Return the (X, Y) coordinate for the center point of the cell that contains the specified text.  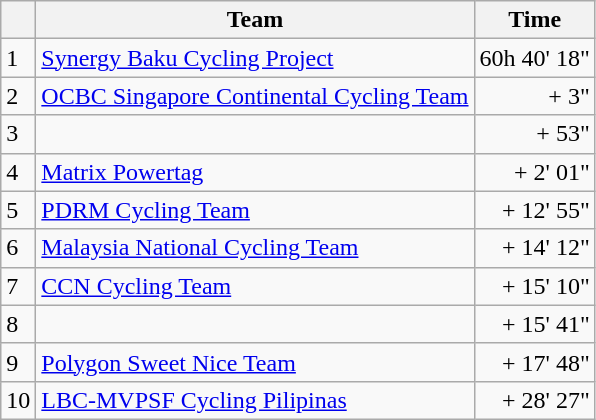
8 (18, 324)
+ 2' 01" (534, 172)
+ 17' 48" (534, 362)
9 (18, 362)
+ 15' 41" (534, 324)
10 (18, 400)
Matrix Powertag (255, 172)
Synergy Baku Cycling Project (255, 58)
Malaysia National Cycling Team (255, 248)
PDRM Cycling Team (255, 210)
5 (18, 210)
7 (18, 286)
+ 14' 12" (534, 248)
Time (534, 20)
+ 12' 55" (534, 210)
60h 40' 18" (534, 58)
6 (18, 248)
+ 28' 27" (534, 400)
4 (18, 172)
3 (18, 134)
Polygon Sweet Nice Team (255, 362)
OCBC Singapore Continental Cycling Team (255, 96)
1 (18, 58)
LBC-MVPSF Cycling Pilipinas (255, 400)
+ 3" (534, 96)
CCN Cycling Team (255, 286)
2 (18, 96)
Team (255, 20)
+ 53" (534, 134)
+ 15' 10" (534, 286)
